For the text-containing cell, return its midpoint in [X, Y] coordinate format. 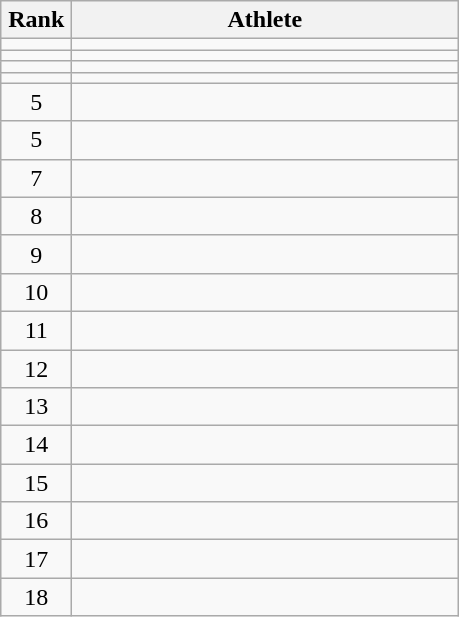
15 [36, 483]
17 [36, 559]
18 [36, 597]
8 [36, 216]
13 [36, 407]
Athlete [265, 20]
Rank [36, 20]
10 [36, 292]
14 [36, 445]
7 [36, 178]
9 [36, 254]
12 [36, 369]
11 [36, 330]
16 [36, 521]
